Return (X, Y) of the center of cell containing provided text 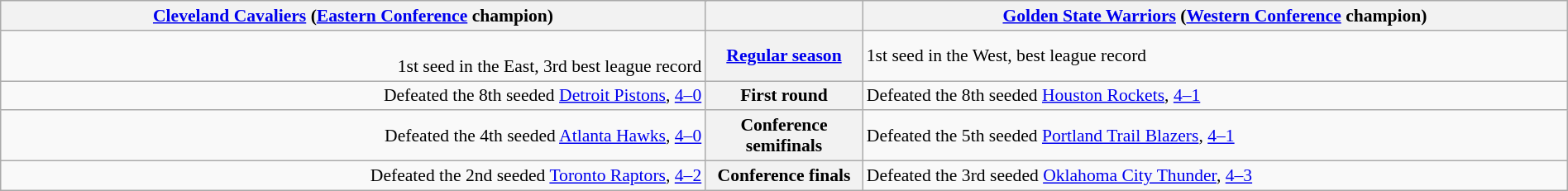
Defeated the 8th seeded Detroit Pistons, 4–0 (354, 96)
Regular season (784, 56)
Defeated the 8th seeded Houston Rockets, 4–1 (1216, 96)
Defeated the 3rd seeded Oklahoma City Thunder, 4–3 (1216, 176)
First round (784, 96)
Defeated the 2nd seeded Toronto Raptors, 4–2 (354, 176)
1st seed in the West, best league record (1216, 56)
1st seed in the East, 3rd best league record (354, 56)
Conference semifinals (784, 136)
Defeated the 5th seeded Portland Trail Blazers, 4–1 (1216, 136)
Defeated the 4th seeded Atlanta Hawks, 4–0 (354, 136)
Golden State Warriors (Western Conference champion) (1216, 16)
Cleveland Cavaliers (Eastern Conference champion) (354, 16)
Conference finals (784, 176)
